Capture the cell that displays the provided text and extract its [x, y] central coordinate. 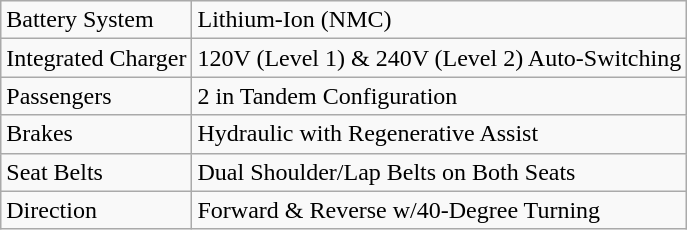
Brakes [96, 134]
Lithium-Ion (NMC) [440, 20]
2 in Tandem Configuration [440, 96]
Seat Belts [96, 172]
Passengers [96, 96]
Direction [96, 210]
120V (Level 1) & 240V (Level 2) Auto-Switching [440, 58]
Integrated Charger [96, 58]
Forward & Reverse w/40-Degree Turning [440, 210]
Dual Shoulder/Lap Belts on Both Seats [440, 172]
Battery System [96, 20]
Hydraulic with Regenerative Assist [440, 134]
